Capture the cell that displays the provided text and extract its (X, Y) central coordinate. 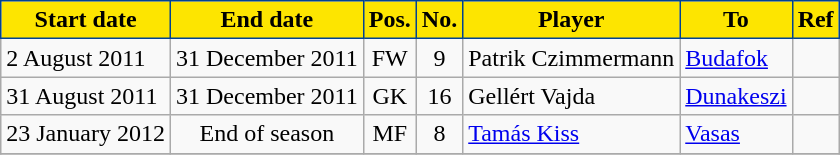
Vasas (736, 134)
MF (390, 134)
8 (439, 134)
No. (439, 20)
Budafok (736, 58)
16 (439, 96)
End of season (266, 134)
FW (390, 58)
Gellért Vajda (572, 96)
Patrik Czimmermann (572, 58)
9 (439, 58)
Player (572, 20)
Pos. (390, 20)
Ref (816, 20)
31 August 2011 (86, 96)
GK (390, 96)
2 August 2011 (86, 58)
23 January 2012 (86, 134)
To (736, 20)
Dunakeszi (736, 96)
End date (266, 20)
Tamás Kiss (572, 134)
Start date (86, 20)
